Find where the given text appears and provide that cell's center as [X, Y] coordinate. 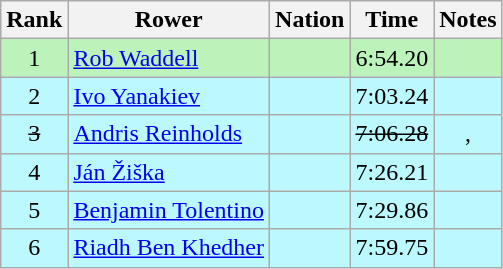
1 [34, 58]
, [468, 134]
6:54.20 [392, 58]
7:26.21 [392, 172]
7:59.75 [392, 248]
7:29.86 [392, 210]
Rank [34, 20]
2 [34, 96]
7:03.24 [392, 96]
Ján Žiška [169, 172]
3 [34, 134]
Benjamin Tolentino [169, 210]
Ivo Yanakiev [169, 96]
Rob Waddell [169, 58]
4 [34, 172]
Andris Reinholds [169, 134]
Riadh Ben Khedher [169, 248]
7:06.28 [392, 134]
Notes [468, 20]
Rower [169, 20]
6 [34, 248]
Nation [310, 20]
5 [34, 210]
Time [392, 20]
